Extract the [x, y] coordinate from the center of the cell holding the provided text.  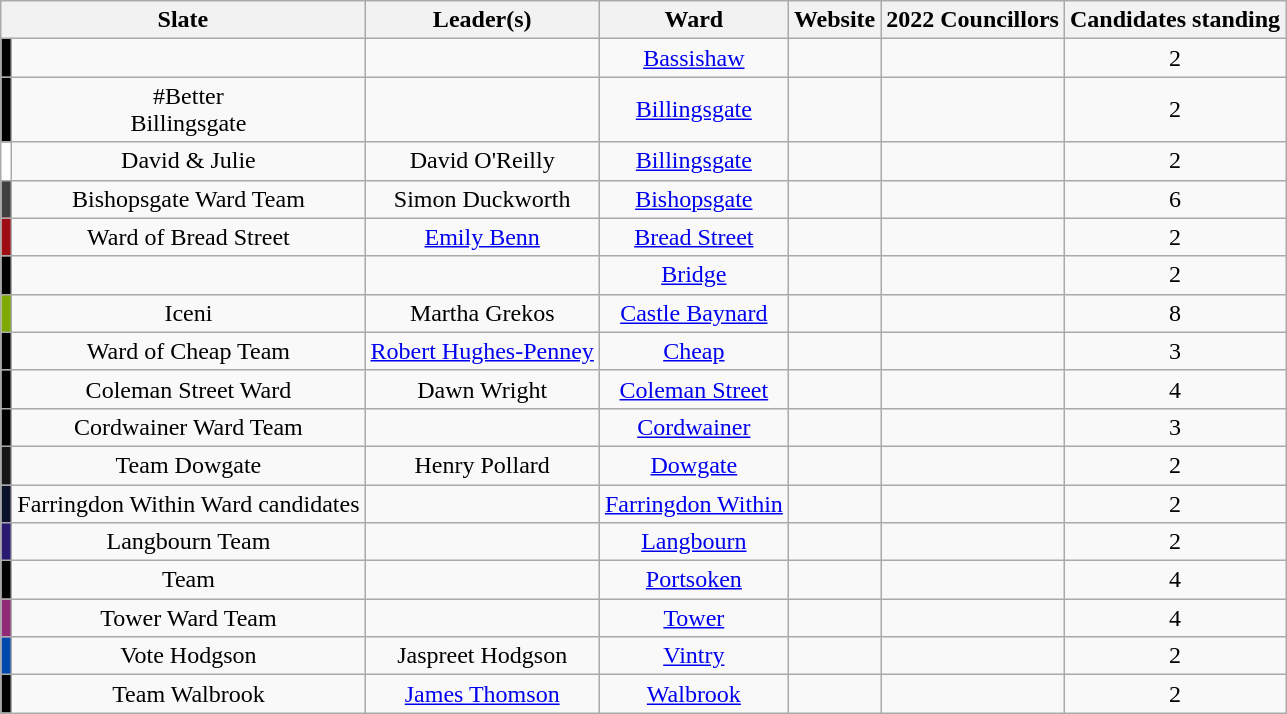
Langbourn Team [188, 542]
Candidates standing [1174, 20]
8 [1174, 313]
Bassishaw [694, 58]
Ward of Bread Street [188, 237]
Ward [694, 20]
Henry Pollard [482, 465]
David & Julie [188, 161]
Farringdon Within Ward candidates [188, 503]
Team [188, 580]
Robert Hughes-Penney [482, 351]
James Thomson [482, 694]
David O'Reilly [482, 161]
Ward of Cheap Team [188, 351]
Vintry [694, 656]
Website [834, 20]
6 [1174, 199]
Bishopsgate Ward Team [188, 199]
Leader(s) [482, 20]
Portsoken [694, 580]
Bridge [694, 275]
Slate [183, 20]
Cordwainer [694, 427]
Castle Baynard [694, 313]
Jaspreet Hodgson [482, 656]
Dowgate [694, 465]
Tower Ward Team [188, 618]
Cheap [694, 351]
Emily Benn [482, 237]
Coleman Street Ward [188, 389]
Vote Hodgson [188, 656]
Martha Grekos [482, 313]
Team Dowgate [188, 465]
Bishopsgate [694, 199]
Dawn Wright [482, 389]
Bread Street [694, 237]
2022 Councillors [973, 20]
Iceni [188, 313]
#BetterBillingsgate [188, 110]
Langbourn [694, 542]
Coleman Street [694, 389]
Tower [694, 618]
Farringdon Within [694, 503]
Cordwainer Ward Team [188, 427]
Simon Duckworth [482, 199]
Walbrook [694, 694]
Team Walbrook [188, 694]
